Pinpoint the cell where the given text exists, returning its [X, Y] midpoint coordinate. 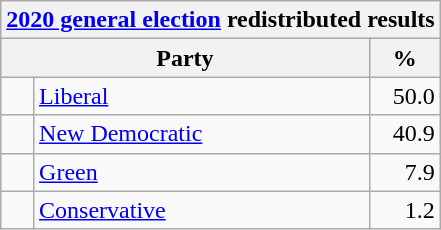
40.9 [404, 134]
1.2 [404, 210]
7.9 [404, 172]
% [404, 58]
New Democratic [202, 134]
Green [202, 172]
Conservative [202, 210]
2020 general election redistributed results [220, 20]
Party [185, 58]
Liberal [202, 96]
50.0 [404, 96]
